Provide the (X, Y) coordinate of the cell's center where the given text is located.  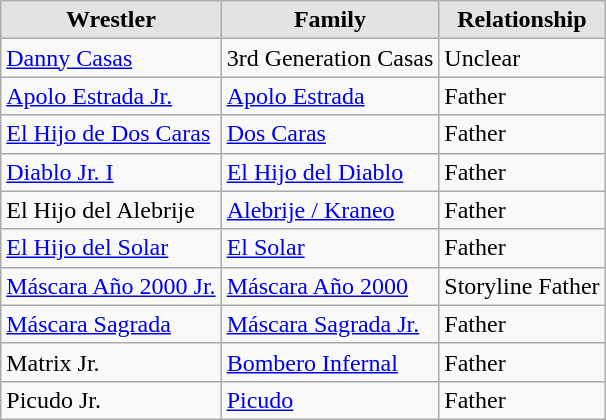
Máscara Sagrada Jr. (330, 324)
Storyline Father (522, 286)
Danny Casas (111, 58)
El Hijo del Diablo (330, 172)
Bombero Infernal (330, 362)
Wrestler (111, 20)
Family (330, 20)
3rd Generation Casas (330, 58)
Diablo Jr. I (111, 172)
Matrix Jr. (111, 362)
Picudo (330, 400)
El Hijo del Solar (111, 248)
Alebrije / Kraneo (330, 210)
Relationship (522, 20)
Unclear (522, 58)
Máscara Sagrada (111, 324)
Máscara Año 2000 Jr. (111, 286)
El Hijo del Alebrije (111, 210)
El Solar (330, 248)
El Hijo de Dos Caras (111, 134)
Picudo Jr. (111, 400)
Dos Caras (330, 134)
Apolo Estrada (330, 96)
Apolo Estrada Jr. (111, 96)
Máscara Año 2000 (330, 286)
